Return the (x, y) coordinate for the center point of the cell that contains the specified text.  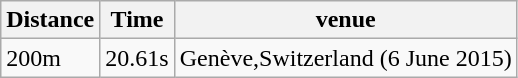
20.61s (137, 58)
Distance (50, 20)
Genève,Switzerland (6 June 2015) (346, 58)
200m (50, 58)
venue (346, 20)
Time (137, 20)
